Return (X, Y) of the center of cell containing provided text 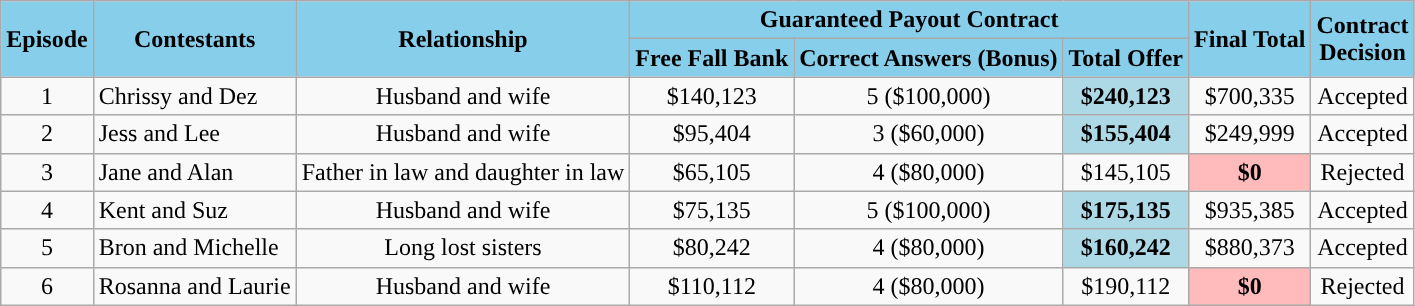
$160,242 (1126, 248)
1 (47, 96)
$145,105 (1126, 172)
$75,135 (712, 210)
$249,999 (1250, 134)
4 (47, 210)
Long lost sisters (463, 248)
3 ($60,000) (928, 134)
$880,373 (1250, 248)
Rosanna and Laurie (194, 286)
$95,404 (712, 134)
Jess and Lee (194, 134)
$155,404 (1126, 134)
Total Offer (1126, 58)
$80,242 (712, 248)
Father in law and daughter in law (463, 172)
$240,123 (1126, 96)
Free Fall Bank (712, 58)
Jane and Alan (194, 172)
Guaranteed Payout Contract (910, 20)
Episode (47, 39)
Final Total (1250, 39)
3 (47, 172)
ContractDecision (1362, 39)
6 (47, 286)
$935,385 (1250, 210)
Chrissy and Dez (194, 96)
$140,123 (712, 96)
5 (47, 248)
Correct Answers (Bonus) (928, 58)
$65,105 (712, 172)
Kent and Suz (194, 210)
$110,112 (712, 286)
$175,135 (1126, 210)
Relationship (463, 39)
Bron and Michelle (194, 248)
2 (47, 134)
$190,112 (1126, 286)
$700,335 (1250, 96)
Contestants (194, 39)
